For the text-containing cell, return its midpoint in [x, y] coordinate format. 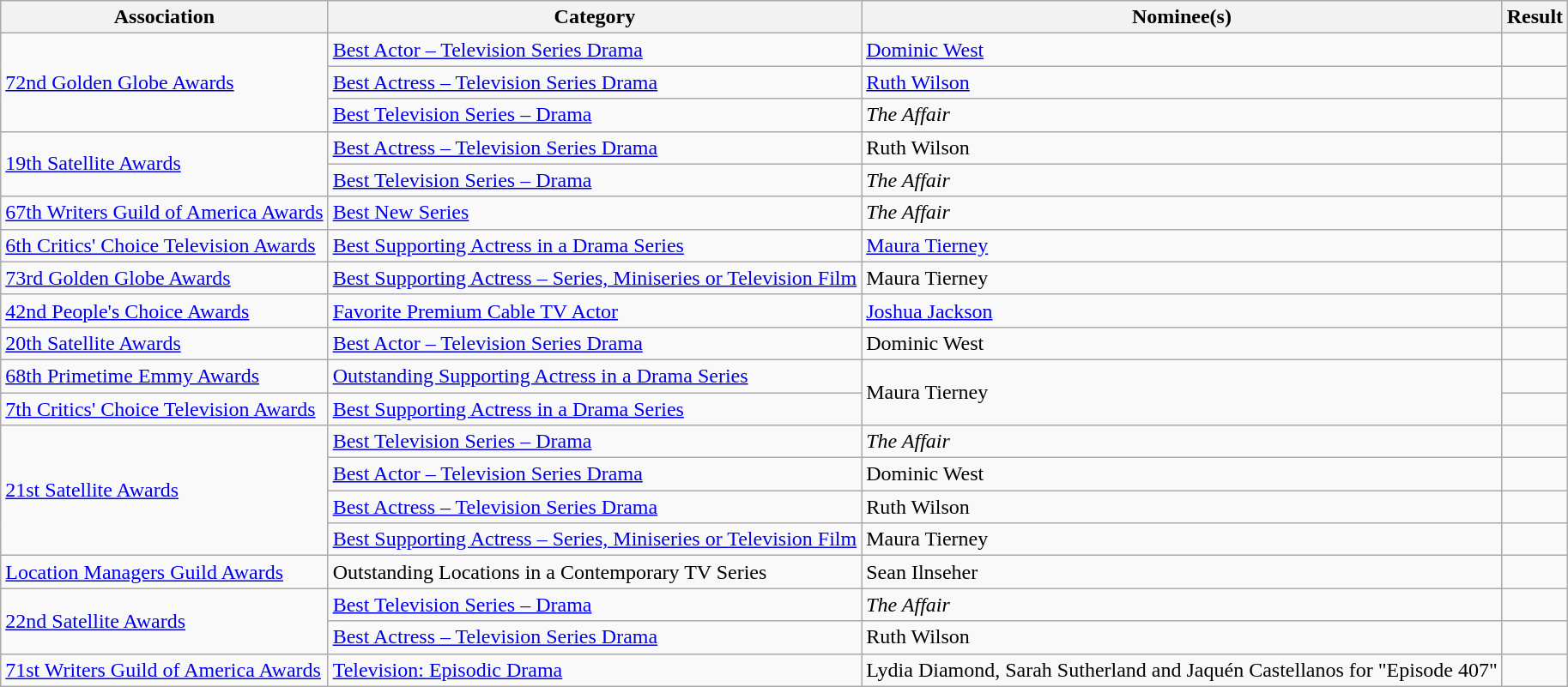
Association [165, 17]
Favorite Premium Cable TV Actor [595, 310]
19th Satellite Awards [165, 164]
22nd Satellite Awards [165, 621]
Result [1535, 17]
20th Satellite Awards [165, 343]
68th Primetime Emmy Awards [165, 376]
67th Writers Guild of America Awards [165, 213]
6th Critics' Choice Television Awards [165, 245]
Best New Series [595, 213]
Television: Episodic Drama [595, 670]
7th Critics' Choice Television Awards [165, 409]
Location Managers Guild Awards [165, 572]
Outstanding Supporting Actress in a Drama Series [595, 376]
Sean Ilnseher [1183, 572]
Category [595, 17]
21st Satellite Awards [165, 491]
Joshua Jackson [1183, 310]
Outstanding Locations in a Contemporary TV Series [595, 572]
Lydia Diamond, Sarah Sutherland and Jaquén Castellanos for "Episode 407" [1183, 670]
42nd People's Choice Awards [165, 310]
Nominee(s) [1183, 17]
71st Writers Guild of America Awards [165, 670]
72nd Golden Globe Awards [165, 82]
73rd Golden Globe Awards [165, 278]
